From the cell containing the given text, extract its center point as [x, y] coordinate. 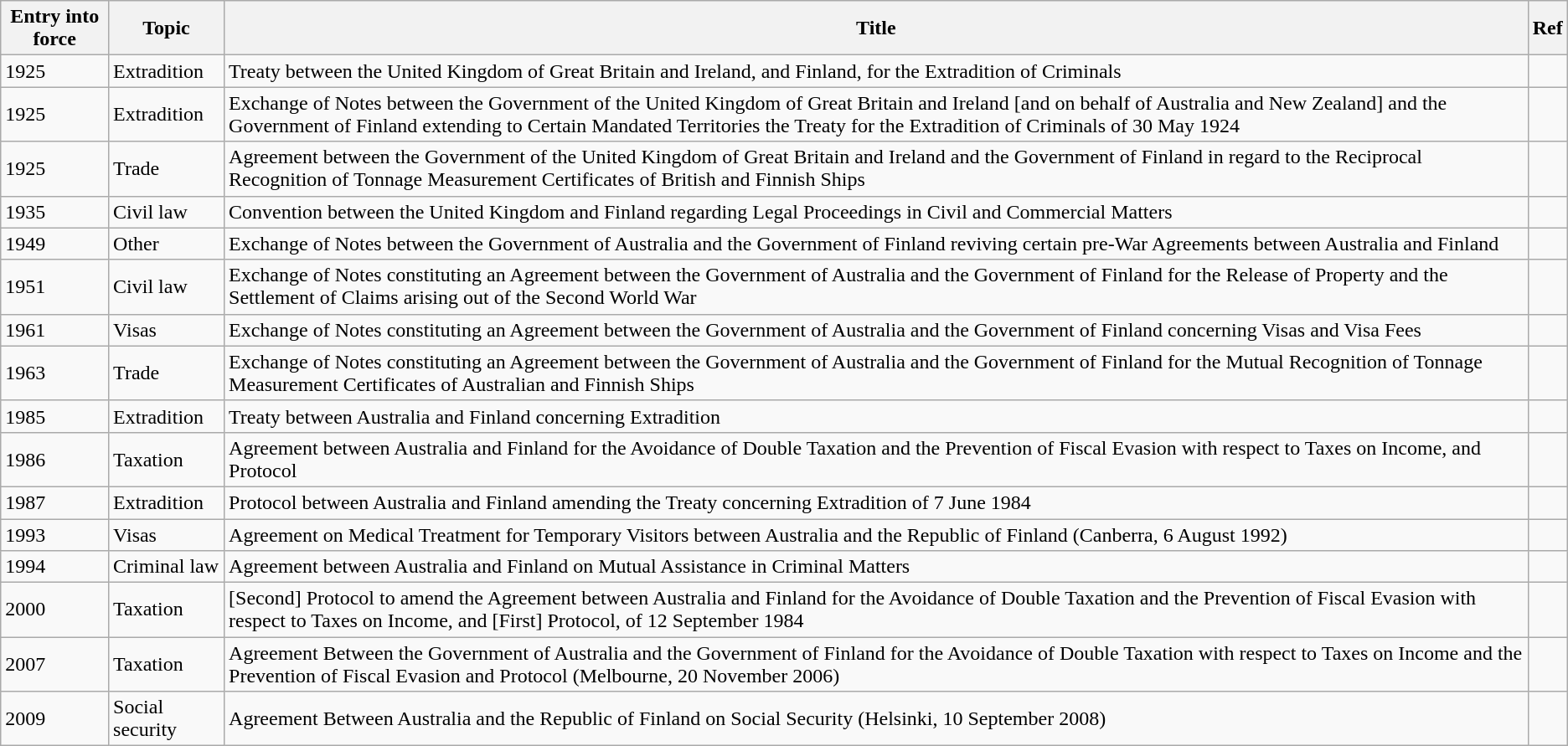
Social security [167, 718]
Agreement between Australia and Finland on Mutual Assistance in Criminal Matters [876, 567]
Convention between the United Kingdom and Finland regarding Legal Proceedings in Civil and Commercial Matters [876, 212]
Topic [167, 28]
Criminal law [167, 567]
2007 [55, 665]
Exchange of Notes constituting an Agreement between the Government of Australia and the Government of Finland concerning Visas and Visa Fees [876, 330]
Exchange of Notes between the Government of Australia and the Government of Finland reviving certain pre-War Agreements between Australia and Finland [876, 244]
Ref [1548, 28]
2000 [55, 610]
1961 [55, 330]
1986 [55, 459]
1987 [55, 502]
Agreement Between Australia and the Republic of Finland on Social Security (Helsinki, 10 September 2008) [876, 718]
1951 [55, 286]
Entry into force [55, 28]
1994 [55, 567]
1993 [55, 535]
1935 [55, 212]
Treaty between Australia and Finland concerning Extradition [876, 416]
1985 [55, 416]
Agreement on Medical Treatment for Temporary Visitors between Australia and the Republic of Finland (Canberra, 6 August 1992) [876, 535]
Treaty between the United Kingdom of Great Britain and Ireland, and Finland, for the Extradition of Criminals [876, 71]
Other [167, 244]
2009 [55, 718]
1949 [55, 244]
1963 [55, 373]
Protocol between Australia and Finland amending the Treaty concerning Extradition of 7 June 1984 [876, 502]
Title [876, 28]
